Detect which cell encompasses the target text, then output its (x, y) center coordinate. 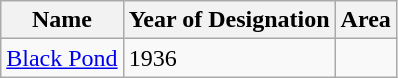
Area (366, 20)
Year of Designation (229, 20)
Black Pond (62, 58)
Name (62, 20)
1936 (229, 58)
